Capture the cell that displays the provided text and extract its (X, Y) central coordinate. 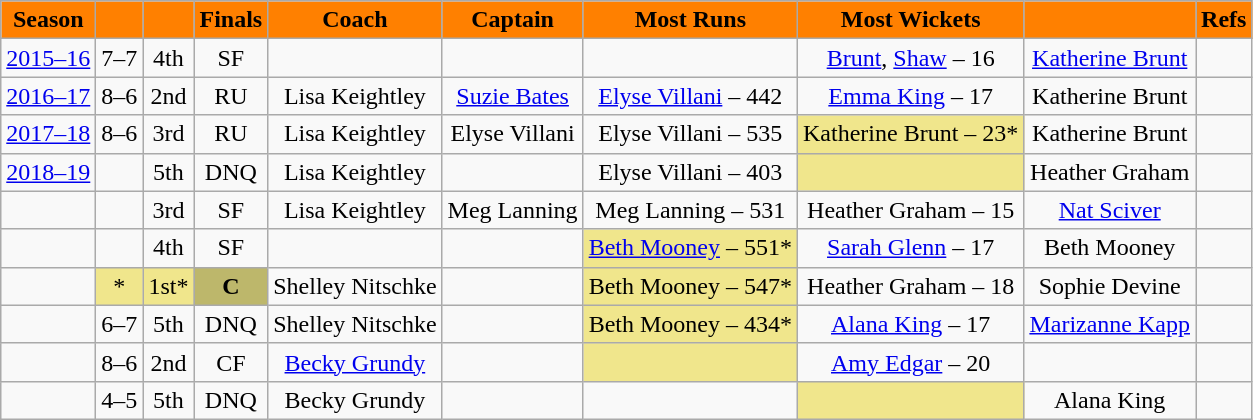
Captain (512, 20)
Beth Mooney – 547* (690, 286)
Brunt, Shaw – 16 (911, 58)
4–5 (120, 400)
Heather Graham – 18 (911, 286)
Alana King (1110, 400)
Beth Mooney – 551* (690, 248)
Heather Graham (1110, 172)
Marizanne Kapp (1110, 324)
Most Wickets (911, 20)
Elyse Villani – 403 (690, 172)
Beth Mooney (1110, 248)
Elyse Villani – 535 (690, 134)
Suzie Bates (512, 96)
2015–16 (48, 58)
2016–17 (48, 96)
Sophie Devine (1110, 286)
Most Runs (690, 20)
Alana King – 17 (911, 324)
Coach (355, 20)
Amy Edgar – 20 (911, 362)
Meg Lanning – 531 (690, 210)
Emma King – 17 (911, 96)
Heather Graham – 15 (911, 210)
1st* (168, 286)
Beth Mooney – 434* (690, 324)
* (120, 286)
Nat Sciver (1110, 210)
C (231, 286)
6–7 (120, 324)
Elyse Villani – 442 (690, 96)
2018–19 (48, 172)
Katherine Brunt – 23* (911, 134)
Finals (231, 20)
7–7 (120, 58)
CF (231, 362)
Season (48, 20)
Elyse Villani (512, 134)
Refs (1224, 20)
2017–18 (48, 134)
Sarah Glenn – 17 (911, 248)
Meg Lanning (512, 210)
